Find where the given text appears and provide that cell's center as (X, Y) coordinate. 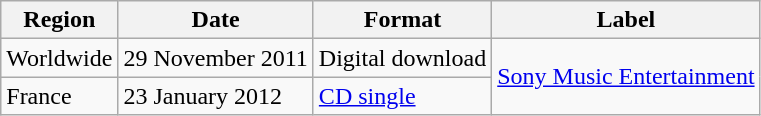
France (60, 96)
Date (216, 20)
Format (402, 20)
Sony Music Entertainment (626, 77)
Digital download (402, 58)
Worldwide (60, 58)
23 January 2012 (216, 96)
Region (60, 20)
Label (626, 20)
CD single (402, 96)
29 November 2011 (216, 58)
